Provide the [x, y] coordinate of the cell's center where the given text is located.  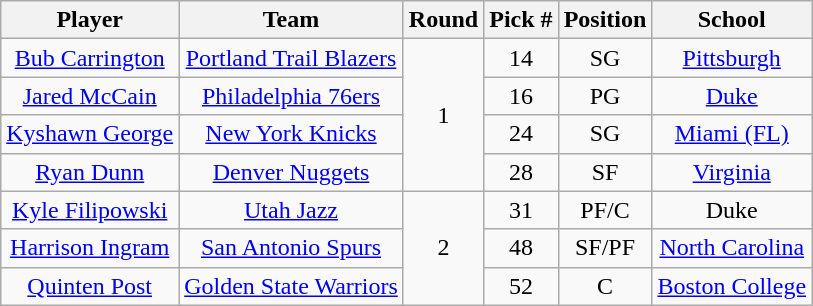
Kyshawn George [90, 134]
16 [521, 96]
San Antonio Spurs [292, 248]
Position [605, 20]
Round [443, 20]
Jared McCain [90, 96]
Bub Carrington [90, 58]
PG [605, 96]
Denver Nuggets [292, 172]
Miami (FL) [732, 134]
Player [90, 20]
Pick # [521, 20]
North Carolina [732, 248]
Pittsburgh [732, 58]
1 [443, 115]
48 [521, 248]
Harrison Ingram [90, 248]
Quinten Post [90, 286]
Team [292, 20]
Ryan Dunn [90, 172]
Utah Jazz [292, 210]
Portland Trail Blazers [292, 58]
24 [521, 134]
SF [605, 172]
Golden State Warriors [292, 286]
Virginia [732, 172]
31 [521, 210]
52 [521, 286]
Philadelphia 76ers [292, 96]
SF/PF [605, 248]
2 [443, 248]
New York Knicks [292, 134]
Boston College [732, 286]
14 [521, 58]
Kyle Filipowski [90, 210]
C [605, 286]
School [732, 20]
PF/C [605, 210]
28 [521, 172]
